Return the [X, Y] coordinate for the center point of the cell that contains the specified text.  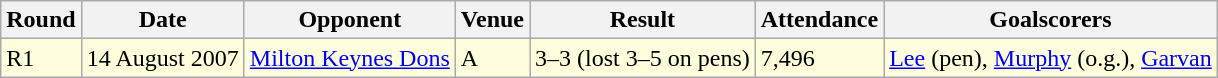
Round [41, 20]
Venue [492, 20]
A [492, 58]
Lee (pen), Murphy (o.g.), Garvan [1051, 58]
7,496 [819, 58]
Opponent [350, 20]
Attendance [819, 20]
R1 [41, 58]
Result [643, 20]
3–3 (lost 3–5 on pens) [643, 58]
Date [162, 20]
Milton Keynes Dons [350, 58]
Goalscorers [1051, 20]
14 August 2007 [162, 58]
